Capture the cell that displays the provided text and extract its [x, y] central coordinate. 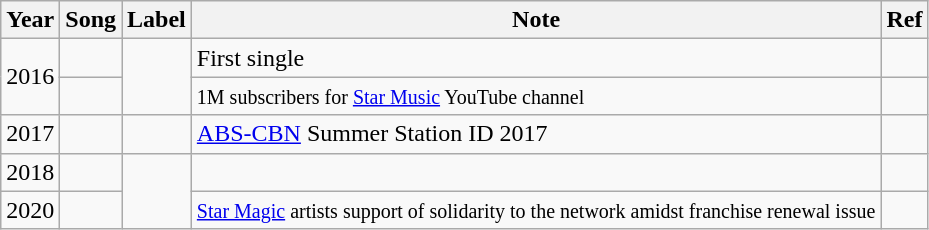
ABS-CBN Summer Station ID 2017 [536, 134]
Ref [904, 20]
1M subscribers for Star Music YouTube channel [536, 96]
Song [91, 20]
2020 [30, 210]
Year [30, 20]
2018 [30, 172]
First single [536, 58]
Note [536, 20]
2017 [30, 134]
Label [157, 20]
2016 [30, 77]
Star Magic artists support of solidarity to the network amidst franchise renewal issue [536, 210]
